Pinpoint the cell where the given text exists, returning its (x, y) midpoint coordinate. 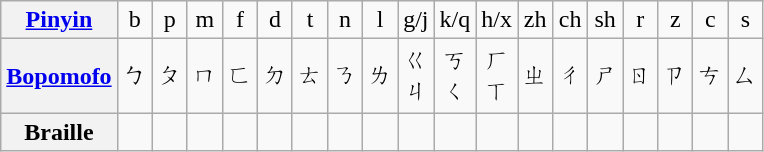
ㄌ (380, 76)
ㄇ (204, 76)
l (380, 20)
ㄓ (536, 76)
ㄗ (676, 76)
n (346, 20)
ㄊ (310, 76)
ㄏㄒ (497, 76)
r (640, 20)
h/x (497, 20)
m (204, 20)
ㄕ (606, 76)
ㄅ (134, 76)
Bopomofo (59, 76)
ㄔ (570, 76)
c (710, 20)
ㄖ (640, 76)
Pinyin (59, 20)
f (240, 20)
ㄋ (346, 76)
z (676, 20)
ㄙ (746, 76)
s (746, 20)
ㄆ (170, 76)
b (134, 20)
zh (536, 20)
ㄎㄑ (455, 76)
ㄈ (240, 76)
ch (570, 20)
ㄘ (710, 76)
t (310, 20)
g/j (416, 20)
k/q (455, 20)
ㄉ (274, 76)
sh (606, 20)
Braille (59, 132)
ㄍㄐ (416, 76)
d (274, 20)
p (170, 20)
